Locate the cell with the specified text and output its [x, y] center coordinate. 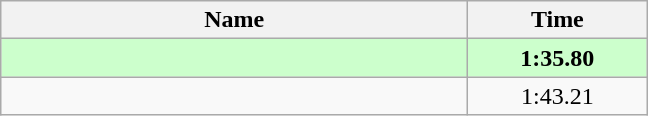
1:43.21 [558, 96]
Time [558, 20]
Name [234, 20]
1:35.80 [558, 58]
